Locate the cell with the specified text and output its (x, y) center coordinate. 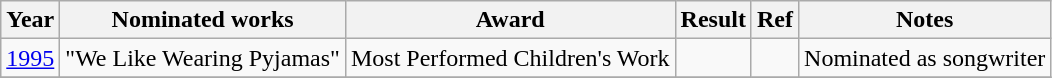
Result (713, 20)
"We Like Wearing Pyjamas" (203, 58)
Award (510, 20)
Most Performed Children's Work (510, 58)
Year (30, 20)
Notes (925, 20)
1995 (30, 58)
Nominated as songwriter (925, 58)
Nominated works (203, 20)
Ref (774, 20)
